Find where the given text appears and provide that cell's center as [x, y] coordinate. 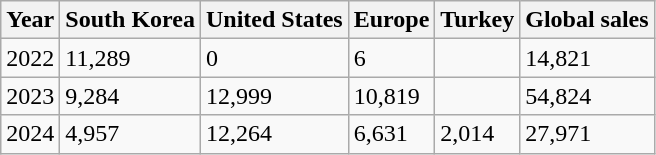
6 [392, 58]
12,264 [274, 134]
Europe [392, 20]
South Korea [130, 20]
2023 [30, 96]
14,821 [587, 58]
12,999 [274, 96]
6,631 [392, 134]
54,824 [587, 96]
4,957 [130, 134]
United States [274, 20]
27,971 [587, 134]
9,284 [130, 96]
Year [30, 20]
2024 [30, 134]
11,289 [130, 58]
2022 [30, 58]
0 [274, 58]
10,819 [392, 96]
2,014 [478, 134]
Turkey [478, 20]
Global sales [587, 20]
